For the text-containing cell, return its midpoint in [x, y] coordinate format. 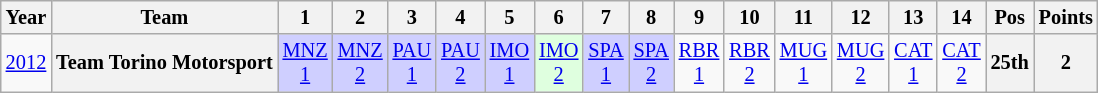
SPA2 [652, 63]
6 [558, 17]
14 [961, 17]
Pos [1010, 17]
RBR2 [749, 63]
SPA1 [606, 63]
11 [804, 17]
CAT2 [961, 63]
IMO2 [558, 63]
MUG2 [860, 63]
Team [164, 17]
Year [26, 17]
1 [306, 17]
RBR1 [699, 63]
2012 [26, 63]
Team Torino Motorsport [164, 63]
10 [749, 17]
8 [652, 17]
Points [1066, 17]
12 [860, 17]
PAU2 [460, 63]
PAU1 [412, 63]
4 [460, 17]
7 [606, 17]
9 [699, 17]
3 [412, 17]
5 [510, 17]
13 [913, 17]
MNZ1 [306, 63]
25th [1010, 63]
MUG1 [804, 63]
CAT1 [913, 63]
IMO1 [510, 63]
MNZ2 [360, 63]
